Extract the (X, Y) coordinate from the center of the cell holding the provided text.  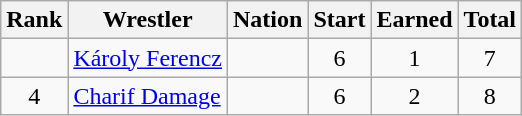
8 (490, 96)
Earned (414, 20)
1 (414, 58)
Charif Damage (148, 96)
7 (490, 58)
4 (34, 96)
Start (340, 20)
Károly Ferencz (148, 58)
Wrestler (148, 20)
2 (414, 96)
Rank (34, 20)
Total (490, 20)
Nation (268, 20)
